Return (x, y) of the center of cell containing provided text 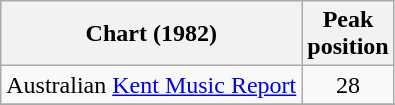
Chart (1982) (152, 34)
28 (348, 85)
Australian Kent Music Report (152, 85)
Peakposition (348, 34)
